Find where the given text appears and provide that cell's center as [X, Y] coordinate. 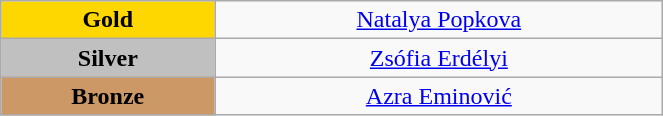
Gold [108, 20]
Zsófia Erdélyi [439, 58]
Silver [108, 58]
Natalya Popkova [439, 20]
Azra Eminović [439, 96]
Bronze [108, 96]
